Search for the cell housing the specified text and yield its [x, y] center coordinate. 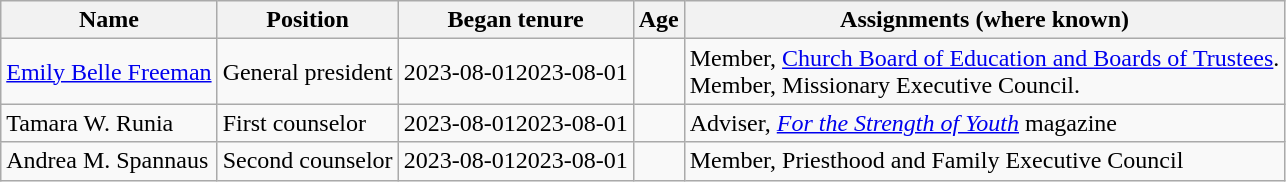
Tamara W. Runia [109, 123]
Name [109, 20]
Assignments (where known) [984, 20]
Member, Priesthood and Family Executive Council [984, 161]
Adviser, For the Strength of Youth magazine [984, 123]
Age [658, 20]
Position [308, 20]
First counselor [308, 123]
Member, Church Board of Education and Boards of Trustees.Member, Missionary Executive Council. [984, 72]
Second counselor [308, 161]
General president [308, 72]
Andrea M. Spannaus [109, 161]
Began tenure [516, 20]
Emily Belle Freeman [109, 72]
